Output the [x, y] coordinate of the center of the cell containing the given text.  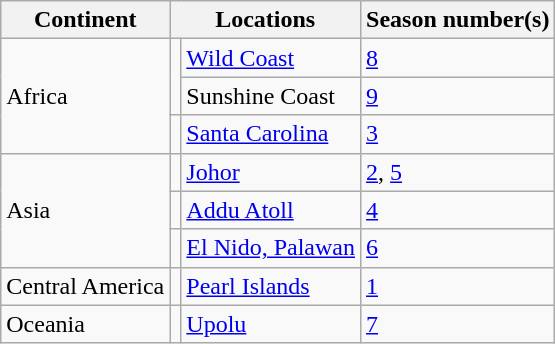
Oceania [86, 324]
Asia [86, 210]
Sunshine Coast [271, 96]
3 [458, 134]
El Nido, Palawan [271, 248]
Johor [271, 172]
Pearl Islands [271, 286]
7 [458, 324]
Continent [86, 20]
1 [458, 286]
2, 5 [458, 172]
Locations [266, 20]
6 [458, 248]
Upolu [271, 324]
Wild Coast [271, 58]
Africa [86, 96]
Santa Carolina [271, 134]
Addu Atoll [271, 210]
Central America [86, 286]
Season number(s) [458, 20]
4 [458, 210]
9 [458, 96]
8 [458, 58]
